Detect which cell encompasses the target text, then output its [X, Y] center coordinate. 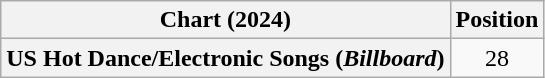
US Hot Dance/Electronic Songs (Billboard) [226, 58]
Chart (2024) [226, 20]
28 [497, 58]
Position [497, 20]
